Identify which cell holds the provided text, then report its (x, y) central coordinate. 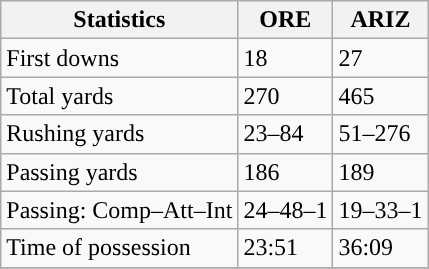
186 (286, 172)
36:09 (380, 248)
First downs (120, 58)
Rushing yards (120, 134)
270 (286, 96)
189 (380, 172)
27 (380, 58)
51–276 (380, 134)
Time of possession (120, 248)
23:51 (286, 248)
ORE (286, 20)
18 (286, 58)
24–48–1 (286, 210)
19–33–1 (380, 210)
23–84 (286, 134)
ARIZ (380, 20)
Total yards (120, 96)
Statistics (120, 20)
Passing yards (120, 172)
465 (380, 96)
Passing: Comp–Att–Int (120, 210)
